Capture the cell that displays the provided text and extract its (X, Y) central coordinate. 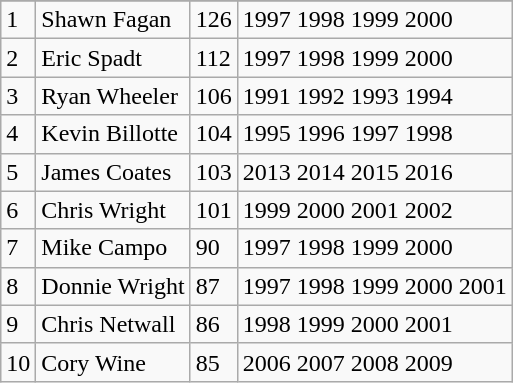
Chris Netwall (113, 324)
James Coates (113, 172)
2 (18, 58)
8 (18, 286)
Eric Spadt (113, 58)
101 (214, 210)
1995 1996 1997 1998 (374, 134)
87 (214, 286)
1 (18, 20)
Shawn Fagan (113, 20)
2006 2007 2008 2009 (374, 362)
Chris Wright (113, 210)
106 (214, 96)
112 (214, 58)
103 (214, 172)
90 (214, 248)
104 (214, 134)
Ryan Wheeler (113, 96)
10 (18, 362)
Mike Campo (113, 248)
Donnie Wright (113, 286)
7 (18, 248)
3 (18, 96)
1991 1992 1993 1994 (374, 96)
1997 1998 1999 2000 2001 (374, 286)
5 (18, 172)
2013 2014 2015 2016 (374, 172)
9 (18, 324)
126 (214, 20)
4 (18, 134)
6 (18, 210)
86 (214, 324)
1998 1999 2000 2001 (374, 324)
Cory Wine (113, 362)
85 (214, 362)
Kevin Billotte (113, 134)
1999 2000 2001 2002 (374, 210)
